Determine the [x, y] coordinate at the center of the cell enclosing the given text.  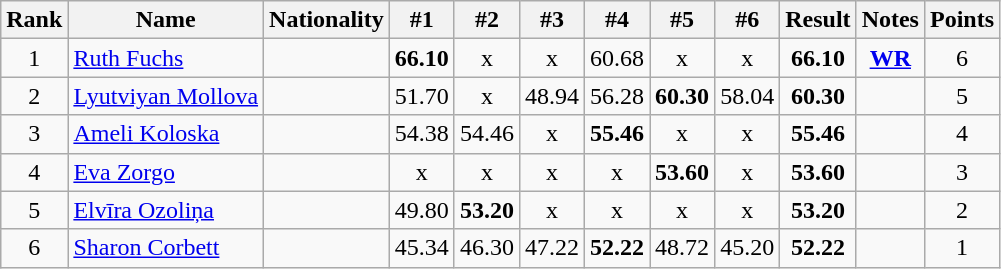
WR [890, 58]
56.28 [618, 96]
49.80 [422, 210]
#3 [552, 20]
#2 [486, 20]
Notes [890, 20]
48.72 [682, 248]
46.30 [486, 248]
54.38 [422, 134]
Elvīra Ozoliņa [166, 210]
Sharon Corbett [166, 248]
58.04 [748, 96]
51.70 [422, 96]
#1 [422, 20]
48.94 [552, 96]
Eva Zorgo [166, 172]
Ruth Fuchs [166, 58]
47.22 [552, 248]
Rank [34, 20]
Nationality [327, 20]
54.46 [486, 134]
Result [818, 20]
#5 [682, 20]
#6 [748, 20]
45.20 [748, 248]
Points [962, 20]
60.68 [618, 58]
Ameli Koloska [166, 134]
Lyutviyan Mollova [166, 96]
45.34 [422, 248]
#4 [618, 20]
Name [166, 20]
